Scan for the cell matching the given text and deliver its (x, y) coordinate at center. 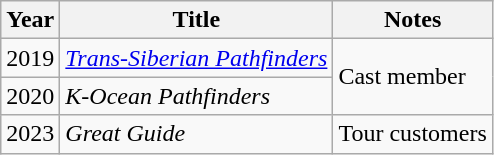
2019 (30, 58)
2020 (30, 96)
Great Guide (196, 134)
Notes (412, 20)
Tour customers (412, 134)
Trans-Siberian Pathfinders (196, 58)
Year (30, 20)
K-Ocean Pathfinders (196, 96)
Title (196, 20)
Cast member (412, 77)
2023 (30, 134)
